Pinpoint the cell where the given text exists, returning its (x, y) midpoint coordinate. 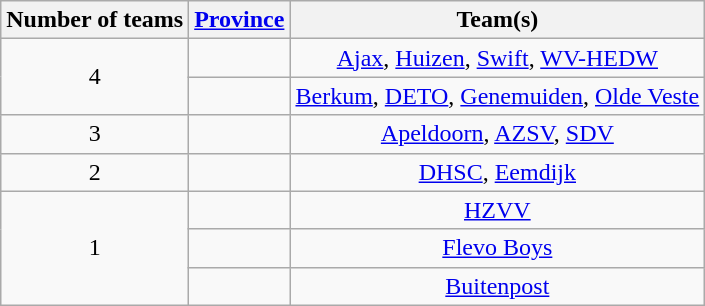
DHSC, Eemdijk (498, 172)
4 (95, 77)
Flevo Boys (498, 248)
Apeldoorn, AZSV, SDV (498, 134)
2 (95, 172)
Province (240, 20)
Team(s) (498, 20)
Buitenpost (498, 286)
HZVV (498, 210)
3 (95, 134)
Berkum, DETO, Genemuiden, Olde Veste (498, 96)
Ajax, Huizen, Swift, WV-HEDW (498, 58)
Number of teams (95, 20)
1 (95, 248)
